Find where the given text appears and provide that cell's center as [X, Y] coordinate. 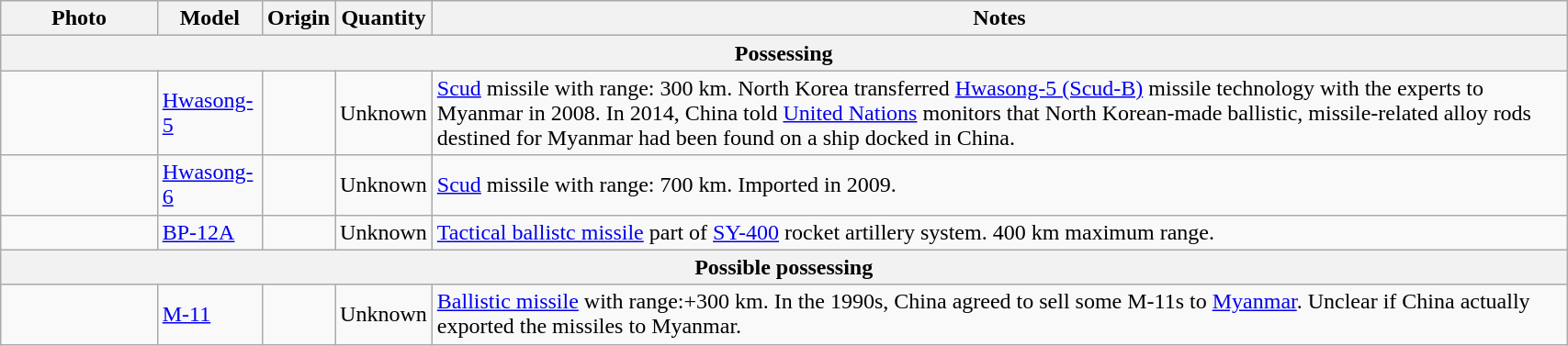
Scud missile with range: 700 km. Imported in 2009. [999, 185]
Quantity [384, 18]
Model [209, 18]
Possible possessing [784, 267]
Possessing [784, 53]
Notes [999, 18]
Hwasong-5 [209, 113]
BP-12A [209, 232]
Origin [298, 18]
Tactical ballistc missile part of SY-400 rocket artillery system. 400 km maximum range. [999, 232]
M-11 [209, 314]
Hwasong-6 [209, 185]
Photo [79, 18]
